From the cell containing the given text, extract its center point as [X, Y] coordinate. 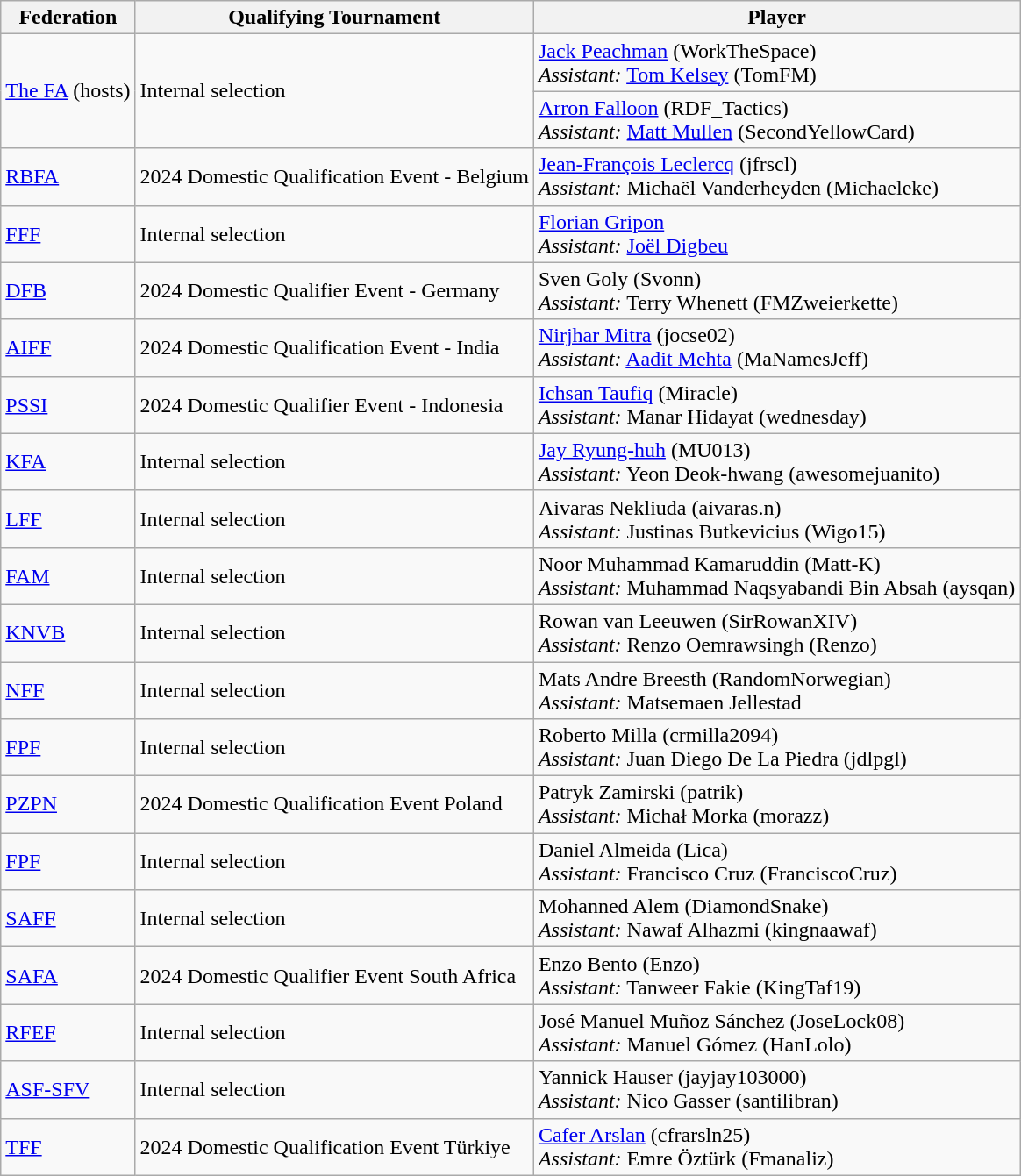
Qualifying Tournament [334, 18]
Mats Andre Breesth (RandomNorwegian)Assistant: Matsemaen Jellestad [776, 689]
2024 Domestic Qualifier Event - Indonesia [334, 405]
KFA [68, 461]
RFEF [68, 1033]
Player [776, 18]
Patryk Zamirski (patrik)Assistant: Michał Morka (morazz) [776, 805]
Arron Falloon (RDF_Tactics)Assistant: Matt Mullen (SecondYellowCard) [776, 119]
KNVB [68, 633]
Federation [68, 18]
2024 Domestic Qualification Event - India [334, 347]
Enzo Bento (Enzo)Assistant: Tanweer Fakie (KingTaf19) [776, 975]
Roberto Milla (crmilla2094)Assistant: Juan Diego De La Piedra (jdlpgl) [776, 747]
Jack Peachman (WorkTheSpace)Assistant: Tom Kelsey (TomFM) [776, 63]
Jay Ryung-huh (MU013)Assistant: Yeon Deok-hwang (awesomejuanito) [776, 461]
Daniel Almeida (Lica)Assistant: Francisco Cruz (FranciscoCruz) [776, 861]
Ichsan Taufiq (Miracle)Assistant: Manar Hidayat (wednesday) [776, 405]
PZPN [68, 805]
Jean-François Leclercq (jfrscl)Assistant: Michaël Vanderheyden (Michaeleke) [776, 177]
TFF [68, 1147]
DFB [68, 291]
PSSI [68, 405]
2024 Domestic Qualification Event Poland [334, 805]
The FA (hosts) [68, 91]
FFF [68, 233]
Mohanned Alem (DiamondSnake)Assistant: Nawaf Alhazmi (kingnaawaf) [776, 919]
SAFF [68, 919]
ASF-SFV [68, 1089]
2024 Domestic Qualifier Event South Africa [334, 975]
2024 Domestic Qualifier Event - Germany [334, 291]
Rowan van Leeuwen (SirRowanXIV)Assistant: Renzo Oemrawsingh (Renzo) [776, 633]
LFF [68, 519]
RBFA [68, 177]
Noor Muhammad Kamaruddin (Matt-K)Assistant: Muhammad Naqsyabandi Bin Absah (aysqan) [776, 575]
Cafer Arslan (cfrarsln25)Assistant: Emre Öztürk (Fmanaliz) [776, 1147]
Aivaras Nekliuda (aivaras.n)Assistant: Justinas Butkevicius (Wigo15) [776, 519]
José Manuel Muñoz Sánchez (JoseLock08)Assistant: Manuel Gómez (HanLolo) [776, 1033]
NFF [68, 689]
2024 Domestic Qualification Event Türkiye [334, 1147]
FAM [68, 575]
AIFF [68, 347]
2024 Domestic Qualification Event - Belgium [334, 177]
SAFA [68, 975]
Sven Goly (Svonn)Assistant: Terry Whenett (FMZweierkette) [776, 291]
Florian GriponAssistant: Joël Digbeu [776, 233]
Nirjhar Mitra (jocse02)Assistant: Aadit Mehta (MaNamesJeff) [776, 347]
Yannick Hauser (jayjay103000)Assistant: Nico Gasser (santilibran) [776, 1089]
